Search for the cell housing the specified text and yield its [x, y] center coordinate. 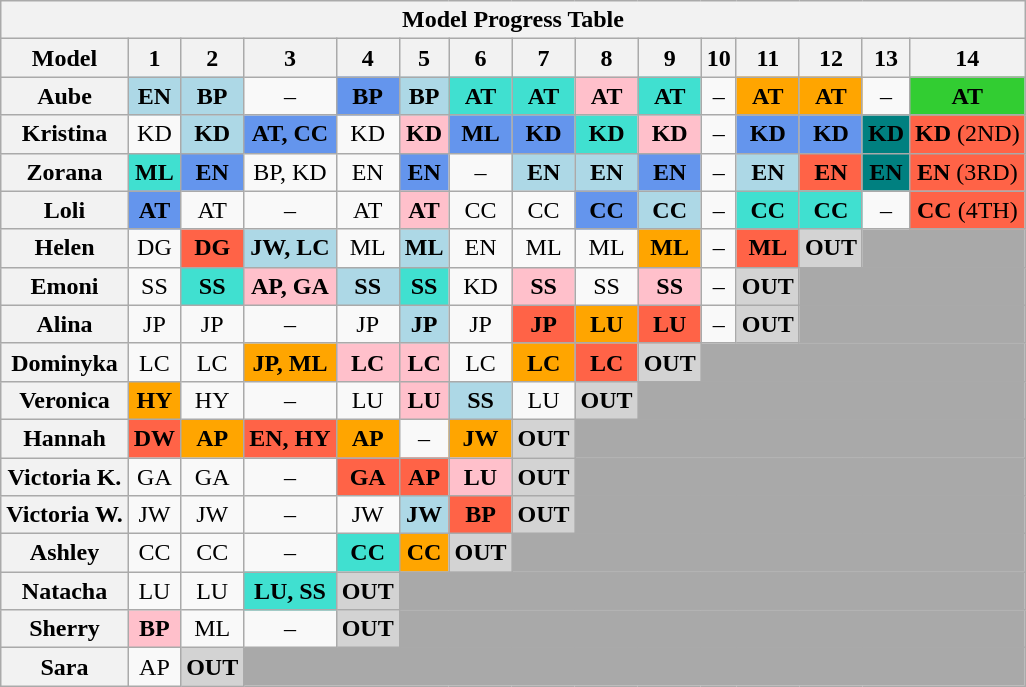
Model Progress Table [513, 20]
1 [154, 58]
Ashley [65, 553]
Alina [65, 324]
10 [718, 58]
Sherry [65, 629]
Dominyka [65, 362]
13 [886, 58]
Victoria W. [65, 515]
11 [768, 58]
7 [544, 58]
JW, LC [290, 248]
Loli [65, 210]
Model [65, 58]
Natacha [65, 591]
3 [290, 58]
AT, CC [290, 134]
JP, ML [290, 362]
Sara [65, 667]
8 [606, 58]
Zorana [65, 172]
BP, KD [290, 172]
12 [830, 58]
Victoria K. [65, 477]
5 [424, 58]
14 [967, 58]
Kristina [65, 134]
6 [480, 58]
Hannah [65, 438]
Helen [65, 248]
Veronica [65, 400]
Emoni [65, 286]
2 [212, 58]
CC (4TH) [967, 210]
DW [154, 438]
Aube [65, 96]
4 [368, 58]
LU, SS [290, 591]
KD (2ND) [967, 134]
EN, HY [290, 438]
EN (3RD) [967, 172]
AP, GA [290, 286]
9 [670, 58]
